Extract the (x, y) coordinate from the center of the cell holding the provided text.  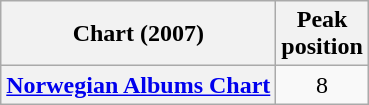
Chart (2007) (138, 34)
Norwegian Albums Chart (138, 85)
Peakposition (322, 34)
8 (322, 85)
